For the text-containing cell, return its midpoint in [x, y] coordinate format. 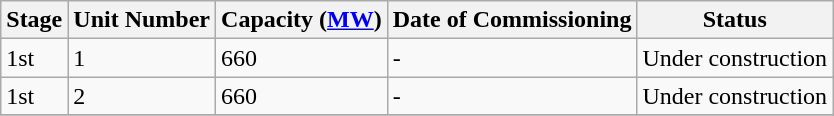
Unit Number [142, 20]
Stage [34, 20]
Capacity (MW) [302, 20]
2 [142, 96]
Date of Commissioning [512, 20]
1 [142, 58]
Status [735, 20]
